Provide the [X, Y] coordinate of the cell's center where the given text is located.  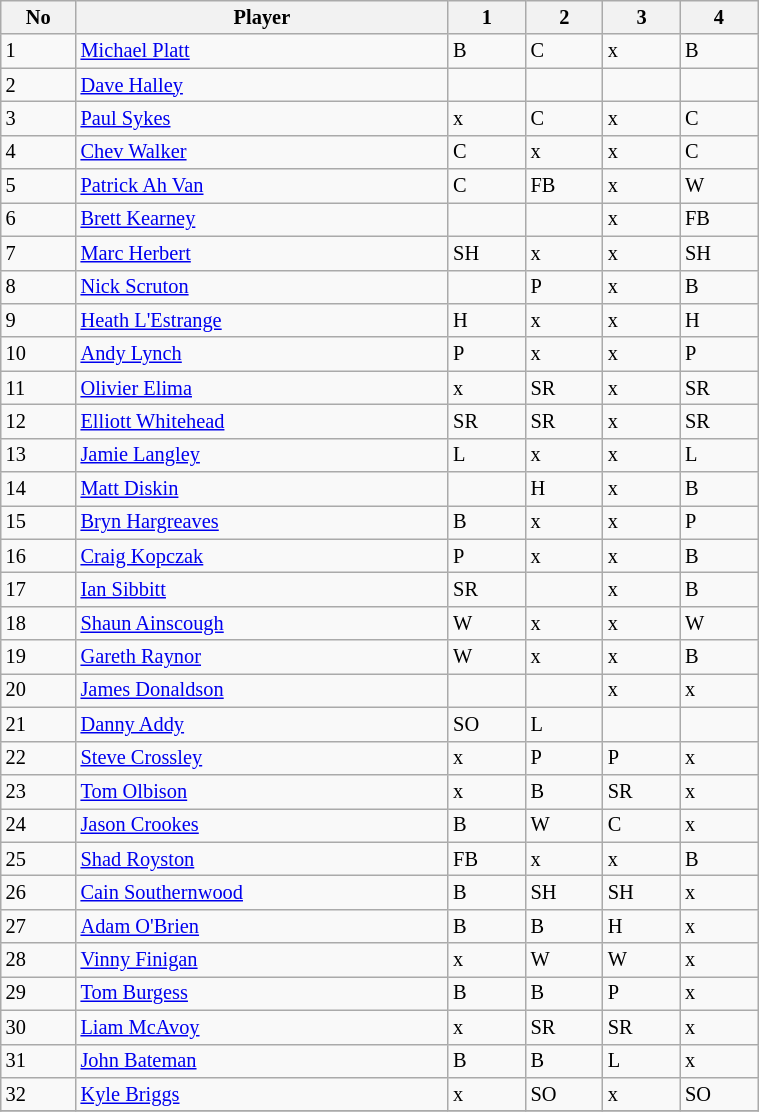
7 [38, 253]
11 [38, 388]
Andy Lynch [262, 354]
Elliott Whitehead [262, 421]
Dave Halley [262, 85]
Player [262, 17]
Craig Kopczak [262, 556]
29 [38, 993]
Heath L'Estrange [262, 320]
Tom Burgess [262, 993]
26 [38, 892]
6 [38, 219]
Adam O'Brien [262, 926]
Shaun Ainscough [262, 623]
Matt Diskin [262, 489]
John Bateman [262, 1061]
12 [38, 421]
25 [38, 859]
Chev Walker [262, 152]
19 [38, 657]
Tom Olbison [262, 791]
Brett Kearney [262, 219]
22 [38, 758]
Steve Crossley [262, 758]
10 [38, 354]
15 [38, 522]
8 [38, 287]
No [38, 17]
28 [38, 960]
5 [38, 186]
Jamie Langley [262, 455]
Liam McAvoy [262, 1027]
23 [38, 791]
Bryn Hargreaves [262, 522]
Gareth Raynor [262, 657]
27 [38, 926]
18 [38, 623]
14 [38, 489]
Nick Scruton [262, 287]
30 [38, 1027]
16 [38, 556]
Kyle Briggs [262, 1094]
20 [38, 690]
Vinny Finigan [262, 960]
James Donaldson [262, 690]
Shad Royston [262, 859]
Jason Crookes [262, 825]
13 [38, 455]
31 [38, 1061]
9 [38, 320]
Olivier Elima [262, 388]
32 [38, 1094]
21 [38, 724]
Danny Addy [262, 724]
24 [38, 825]
Marc Herbert [262, 253]
17 [38, 589]
Cain Southernwood [262, 892]
Paul Sykes [262, 118]
Ian Sibbitt [262, 589]
Michael Platt [262, 51]
Patrick Ah Van [262, 186]
